Detect which cell encompasses the target text, then output its [x, y] center coordinate. 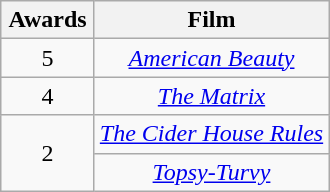
2 [48, 153]
Awards [48, 20]
4 [48, 96]
The Matrix [211, 96]
Film [211, 20]
American Beauty [211, 58]
Topsy-Turvy [211, 172]
5 [48, 58]
The Cider House Rules [211, 134]
